Extract the (x, y) coordinate from the center of the cell holding the provided text.  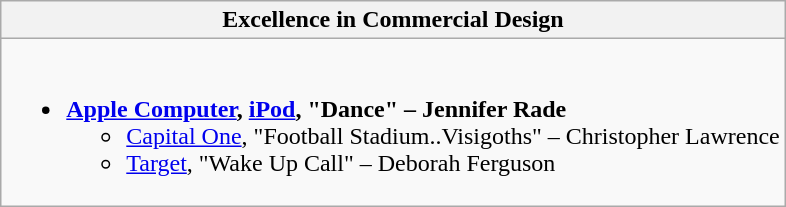
Excellence in Commercial Design (393, 20)
